Search for the cell housing the specified text and yield its [x, y] center coordinate. 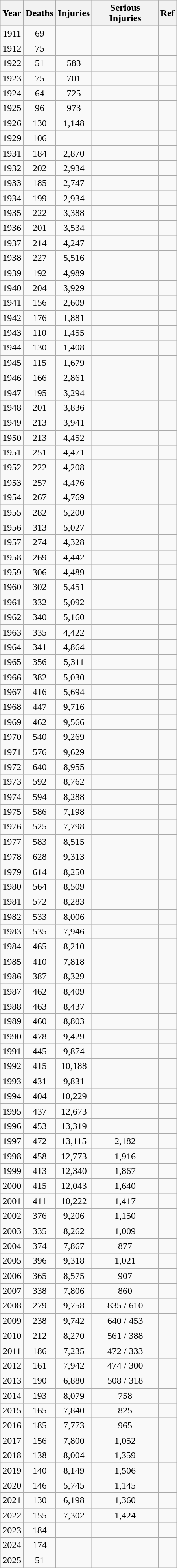
176 [40, 318]
1985 [12, 962]
4,452 [74, 438]
463 [40, 1006]
453 [40, 1126]
4,208 [74, 468]
2021 [12, 1500]
227 [40, 258]
8,409 [74, 991]
1954 [12, 497]
1974 [12, 797]
614 [40, 872]
1940 [12, 288]
8,262 [74, 1231]
1949 [12, 422]
5,200 [74, 512]
8,509 [74, 886]
965 [125, 1426]
1,052 [125, 1441]
12,340 [74, 1171]
404 [40, 1096]
7,818 [74, 962]
115 [40, 363]
4,489 [74, 572]
204 [40, 288]
1,640 [125, 1186]
5,694 [74, 692]
592 [40, 782]
2011 [12, 1351]
212 [40, 1336]
1972 [12, 767]
2000 [12, 1186]
1935 [12, 213]
1950 [12, 438]
1953 [12, 483]
274 [40, 542]
166 [40, 378]
1965 [12, 662]
1937 [12, 243]
387 [40, 977]
1942 [12, 318]
2010 [12, 1336]
1,881 [74, 318]
155 [40, 1515]
190 [40, 1380]
2013 [12, 1380]
267 [40, 497]
193 [40, 1396]
9,269 [74, 737]
4,769 [74, 497]
1,455 [74, 333]
306 [40, 572]
1998 [12, 1156]
8,515 [74, 842]
460 [40, 1021]
1936 [12, 228]
2016 [12, 1426]
9,629 [74, 752]
8,270 [74, 1336]
9,874 [74, 1051]
431 [40, 1081]
7,800 [74, 1441]
Serious Injuries [125, 13]
110 [40, 333]
4,328 [74, 542]
2,182 [125, 1141]
5,516 [74, 258]
Year [12, 13]
1923 [12, 78]
1975 [12, 812]
5,160 [74, 617]
758 [125, 1396]
1,148 [74, 123]
2017 [12, 1441]
535 [40, 932]
376 [40, 1216]
7,946 [74, 932]
282 [40, 512]
1,417 [125, 1201]
2005 [12, 1261]
9,716 [74, 707]
576 [40, 752]
561 / 388 [125, 1336]
269 [40, 557]
701 [74, 78]
1912 [12, 48]
1929 [12, 138]
1967 [12, 692]
1,867 [125, 1171]
1941 [12, 303]
7,235 [74, 1351]
411 [40, 1201]
1981 [12, 901]
8,575 [74, 1276]
533 [40, 917]
3,534 [74, 228]
410 [40, 962]
8,437 [74, 1006]
382 [40, 677]
7,806 [74, 1291]
1957 [12, 542]
2001 [12, 1201]
1962 [12, 617]
4,471 [74, 453]
2,747 [74, 183]
973 [74, 108]
1931 [12, 153]
1,424 [125, 1515]
525 [40, 827]
146 [40, 1485]
1973 [12, 782]
9,313 [74, 857]
4,247 [74, 243]
374 [40, 1246]
5,027 [74, 527]
341 [40, 647]
6,198 [74, 1500]
9,758 [74, 1306]
356 [40, 662]
2024 [12, 1545]
1971 [12, 752]
1922 [12, 63]
1980 [12, 886]
572 [40, 901]
69 [40, 33]
Injuries [74, 13]
1964 [12, 647]
165 [40, 1411]
10,222 [74, 1201]
2002 [12, 1216]
725 [74, 93]
2004 [12, 1246]
1947 [12, 392]
1987 [12, 991]
7,773 [74, 1426]
6,880 [74, 1380]
1986 [12, 977]
1976 [12, 827]
9,831 [74, 1081]
7,798 [74, 827]
140 [40, 1470]
2023 [12, 1530]
313 [40, 527]
472 / 333 [125, 1351]
12,043 [74, 1186]
1945 [12, 363]
540 [40, 737]
138 [40, 1456]
1989 [12, 1021]
64 [40, 93]
2,861 [74, 378]
5,451 [74, 587]
4,989 [74, 273]
4,476 [74, 483]
5,092 [74, 602]
8,149 [74, 1470]
1958 [12, 557]
1990 [12, 1036]
877 [125, 1246]
8,004 [74, 1456]
8,955 [74, 767]
3,388 [74, 213]
8,210 [74, 947]
13,115 [74, 1141]
508 / 318 [125, 1380]
1977 [12, 842]
161 [40, 1365]
640 / 453 [125, 1321]
7,942 [74, 1365]
1993 [12, 1081]
1979 [12, 872]
2,870 [74, 153]
5,311 [74, 662]
1982 [12, 917]
447 [40, 707]
1,506 [125, 1470]
1933 [12, 183]
1938 [12, 258]
10,229 [74, 1096]
8,803 [74, 1021]
2015 [12, 1411]
1999 [12, 1171]
96 [40, 108]
1995 [12, 1111]
199 [40, 198]
1924 [12, 93]
2022 [12, 1515]
1,145 [125, 1485]
2012 [12, 1365]
9,206 [74, 1216]
1984 [12, 947]
2003 [12, 1231]
3,836 [74, 407]
3,929 [74, 288]
1934 [12, 198]
478 [40, 1036]
Deaths [40, 13]
1939 [12, 273]
835 / 610 [125, 1306]
825 [125, 1411]
1952 [12, 468]
586 [40, 812]
251 [40, 453]
8,079 [74, 1396]
396 [40, 1261]
2006 [12, 1276]
1943 [12, 333]
1991 [12, 1051]
1961 [12, 602]
12,773 [74, 1156]
2007 [12, 1291]
4,864 [74, 647]
594 [40, 797]
1926 [12, 123]
8,329 [74, 977]
1978 [12, 857]
1992 [12, 1066]
8,006 [74, 917]
7,867 [74, 1246]
202 [40, 168]
1911 [12, 33]
338 [40, 1291]
2014 [12, 1396]
1959 [12, 572]
1,150 [125, 1216]
5,745 [74, 1485]
4,442 [74, 557]
279 [40, 1306]
238 [40, 1321]
1966 [12, 677]
1951 [12, 453]
1932 [12, 168]
458 [40, 1156]
7,198 [74, 812]
1968 [12, 707]
2019 [12, 1470]
2008 [12, 1306]
1969 [12, 722]
2009 [12, 1321]
8,288 [74, 797]
10,188 [74, 1066]
5,030 [74, 677]
2,609 [74, 303]
3,941 [74, 422]
3,294 [74, 392]
4,422 [74, 632]
214 [40, 243]
8,762 [74, 782]
257 [40, 483]
860 [125, 1291]
174 [40, 1545]
1963 [12, 632]
7,302 [74, 1515]
7,840 [74, 1411]
192 [40, 273]
1925 [12, 108]
413 [40, 1171]
195 [40, 392]
302 [40, 587]
9,318 [74, 1261]
1996 [12, 1126]
1,408 [74, 348]
445 [40, 1051]
106 [40, 138]
474 / 300 [125, 1365]
8,250 [74, 872]
9,742 [74, 1321]
628 [40, 857]
Ref [168, 13]
2020 [12, 1485]
1,679 [74, 363]
9,566 [74, 722]
1946 [12, 378]
1,009 [125, 1231]
1,021 [125, 1261]
1994 [12, 1096]
1956 [12, 527]
8,283 [74, 901]
2025 [12, 1560]
1970 [12, 737]
365 [40, 1276]
907 [125, 1276]
1960 [12, 587]
1,916 [125, 1156]
13,319 [74, 1126]
437 [40, 1111]
1988 [12, 1006]
465 [40, 947]
12,673 [74, 1111]
186 [40, 1351]
1944 [12, 348]
1,360 [125, 1500]
332 [40, 602]
564 [40, 886]
1983 [12, 932]
1997 [12, 1141]
1955 [12, 512]
1948 [12, 407]
2018 [12, 1456]
1,359 [125, 1456]
472 [40, 1141]
416 [40, 692]
340 [40, 617]
9,429 [74, 1036]
640 [40, 767]
